Search for the cell housing the specified text and yield its (X, Y) center coordinate. 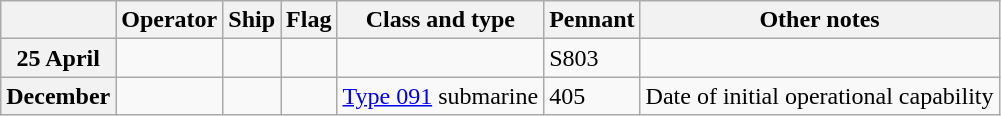
Flag (309, 20)
S803 (592, 58)
Type 091 submarine (440, 96)
Ship (252, 20)
Pennant (592, 20)
Class and type (440, 20)
Other notes (820, 20)
December (58, 96)
Operator (170, 20)
25 April (58, 58)
405 (592, 96)
Date of initial operational capability (820, 96)
